Return the (x, y) coordinate for the center point of the cell that contains the specified text.  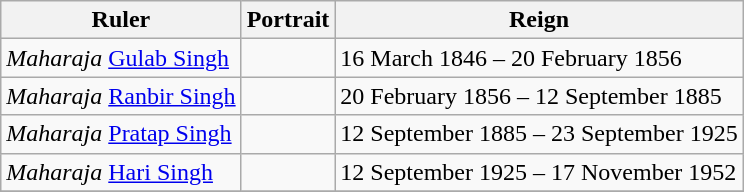
Maharaja Pratap Singh (121, 134)
Maharaja Ranbir Singh (121, 96)
12 September 1885 – 23 September 1925 (539, 134)
Ruler (121, 20)
Maharaja Hari Singh (121, 172)
Maharaja Gulab Singh (121, 58)
12 September 1925 – 17 November 1952 (539, 172)
Reign (539, 20)
Portrait (288, 20)
16 March 1846 – 20 February 1856 (539, 58)
20 February 1856 – 12 September 1885 (539, 96)
